From the cell containing the given text, extract its center point as (X, Y) coordinate. 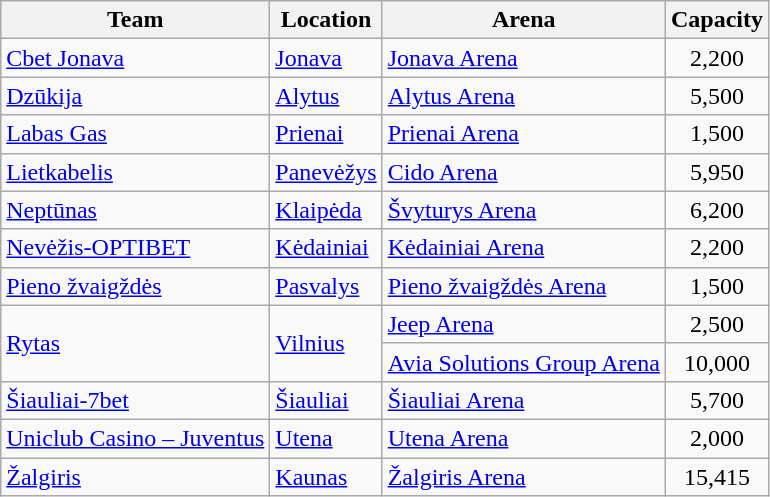
Pieno žvaigždės (136, 286)
15,415 (716, 477)
5,950 (716, 172)
10,000 (716, 362)
Vilnius (326, 343)
Utena Arena (524, 438)
Utena (326, 438)
Klaipėda (326, 210)
Alytus Arena (524, 96)
Capacity (716, 20)
Team (136, 20)
Jonava Arena (524, 58)
Šiauliai Arena (524, 400)
Cbet Jonava (136, 58)
Cido Arena (524, 172)
Panevėžys (326, 172)
6,200 (716, 210)
Jeep Arena (524, 324)
Pasvalys (326, 286)
2,000 (716, 438)
Šiauliai (326, 400)
5,500 (716, 96)
Pieno žvaigždės Arena (524, 286)
Neptūnas (136, 210)
5,700 (716, 400)
2,500 (716, 324)
Kaunas (326, 477)
Žalgiris Arena (524, 477)
Lietkabelis (136, 172)
Alytus (326, 96)
Prienai Arena (524, 134)
Jonava (326, 58)
Avia Solutions Group Arena (524, 362)
Labas Gas (136, 134)
Žalgiris (136, 477)
Šiauliai-7bet (136, 400)
Švyturys Arena (524, 210)
Prienai (326, 134)
Kėdainiai (326, 248)
Arena (524, 20)
Nevėžis-OPTIBET (136, 248)
Uniclub Casino – Juventus (136, 438)
Dzūkija (136, 96)
Rytas (136, 343)
Kėdainiai Arena (524, 248)
Location (326, 20)
